Return the (X, Y) coordinate for the center point of the cell that contains the specified text.  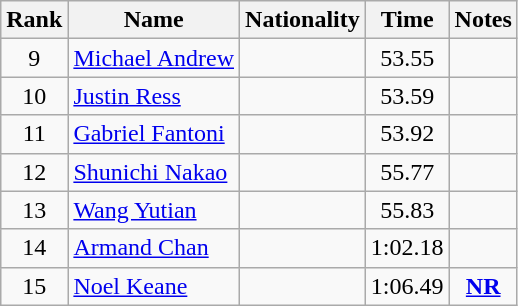
13 (34, 210)
14 (34, 248)
Michael Andrew (154, 58)
Nationality (303, 20)
Wang Yutian (154, 210)
55.77 (407, 172)
Shunichi Nakao (154, 172)
NR (483, 286)
11 (34, 134)
55.83 (407, 210)
Name (154, 20)
53.92 (407, 134)
15 (34, 286)
Armand Chan (154, 248)
1:02.18 (407, 248)
Time (407, 20)
Gabriel Fantoni (154, 134)
1:06.49 (407, 286)
Noel Keane (154, 286)
Justin Ress (154, 96)
10 (34, 96)
53.55 (407, 58)
9 (34, 58)
Notes (483, 20)
53.59 (407, 96)
12 (34, 172)
Rank (34, 20)
